Capture the cell that displays the provided text and extract its [x, y] central coordinate. 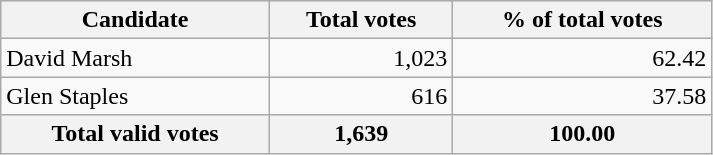
100.00 [582, 134]
Total votes [360, 20]
Glen Staples [136, 96]
37.58 [582, 96]
62.42 [582, 58]
Candidate [136, 20]
1,639 [360, 134]
1,023 [360, 58]
616 [360, 96]
% of total votes [582, 20]
David Marsh [136, 58]
Total valid votes [136, 134]
